Search for the cell housing the specified text and yield its [X, Y] center coordinate. 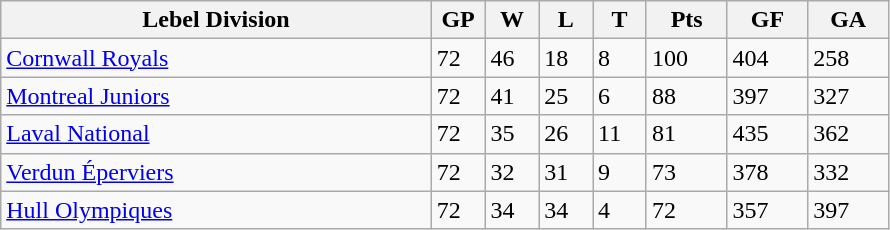
41 [512, 96]
8 [620, 58]
362 [848, 134]
9 [620, 172]
435 [768, 134]
357 [768, 210]
Montreal Juniors [216, 96]
Lebel Division [216, 20]
6 [620, 96]
Cornwall Royals [216, 58]
35 [512, 134]
18 [566, 58]
L [566, 20]
GP [458, 20]
Hull Olympiques [216, 210]
378 [768, 172]
25 [566, 96]
327 [848, 96]
332 [848, 172]
88 [686, 96]
GA [848, 20]
81 [686, 134]
31 [566, 172]
11 [620, 134]
4 [620, 210]
Pts [686, 20]
T [620, 20]
100 [686, 58]
GF [768, 20]
46 [512, 58]
258 [848, 58]
404 [768, 58]
32 [512, 172]
73 [686, 172]
26 [566, 134]
W [512, 20]
Laval National [216, 134]
Verdun Éperviers [216, 172]
